Find where the given text appears and provide that cell's center as [x, y] coordinate. 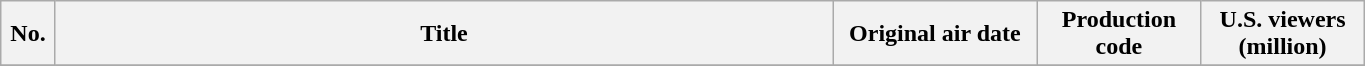
Original air date [936, 34]
U.S. viewers(million) [1283, 34]
Title [444, 34]
No. [28, 34]
Production code [1119, 34]
